Find where the given text appears and provide that cell's center as [x, y] coordinate. 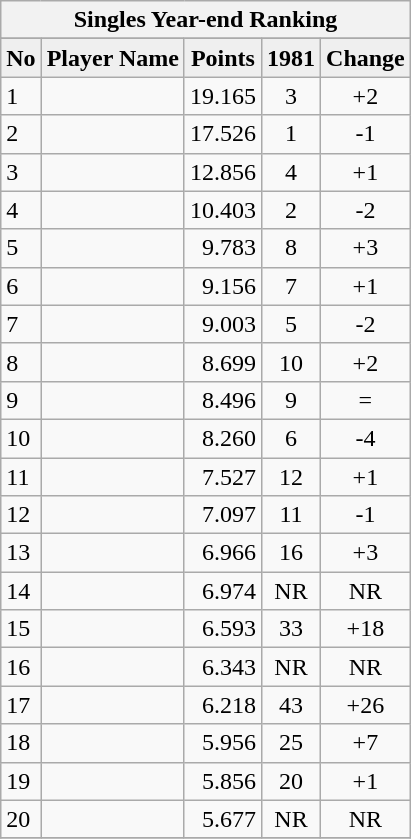
19 [21, 781]
19.165 [222, 96]
-4 [366, 438]
15 [21, 629]
12.856 [222, 172]
1981 [290, 58]
7.097 [222, 515]
9.783 [222, 248]
5.677 [222, 819]
9.156 [222, 286]
Singles Year-end Ranking [206, 20]
18 [21, 743]
43 [290, 705]
17 [21, 705]
5.856 [222, 781]
+26 [366, 705]
8.260 [222, 438]
Change [366, 58]
7.527 [222, 477]
6.343 [222, 667]
6.966 [222, 553]
25 [290, 743]
No [21, 58]
+7 [366, 743]
5.956 [222, 743]
6.218 [222, 705]
8.496 [222, 400]
Player Name [112, 58]
10.403 [222, 210]
17.526 [222, 134]
+18 [366, 629]
13 [21, 553]
6.593 [222, 629]
14 [21, 591]
9.003 [222, 324]
33 [290, 629]
8.699 [222, 362]
Points [222, 58]
6.974 [222, 591]
= [366, 400]
